Find where the given text appears and provide that cell's center as [x, y] coordinate. 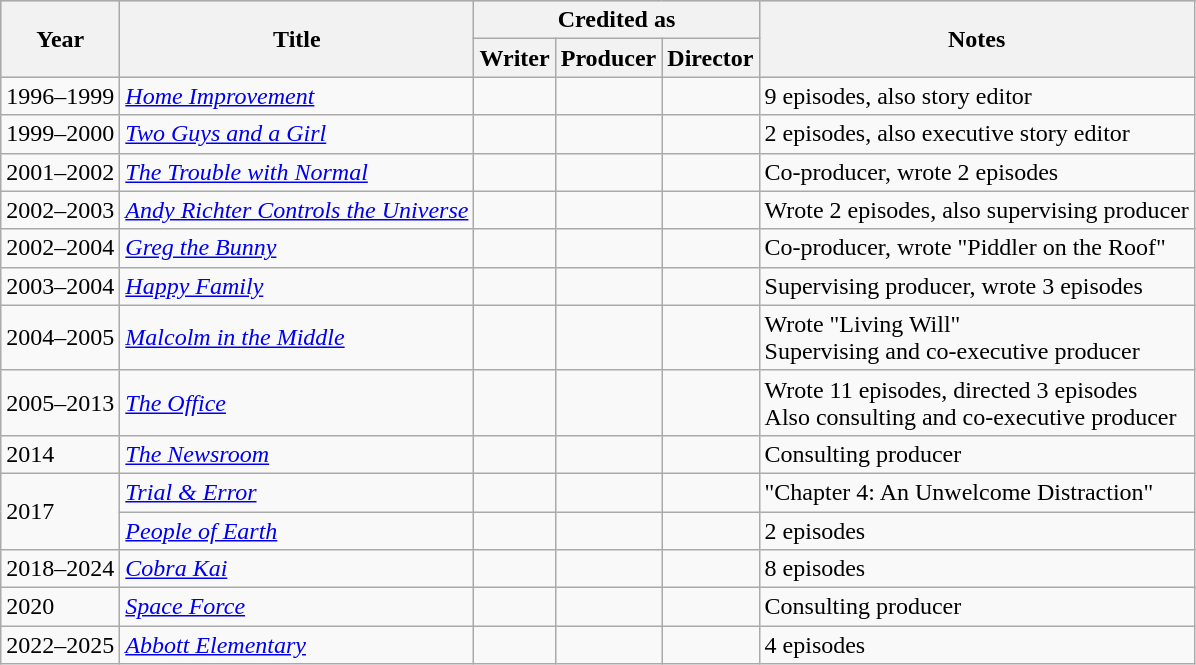
Two Guys and a Girl [297, 134]
Andy Richter Controls the Universe [297, 210]
Supervising producer, wrote 3 episodes [976, 286]
9 episodes, also story editor [976, 96]
2014 [60, 454]
Notes [976, 39]
The Trouble with Normal [297, 172]
Producer [608, 58]
Writer [514, 58]
Trial & Error [297, 492]
1999–2000 [60, 134]
2 episodes [976, 531]
Cobra Kai [297, 569]
2020 [60, 607]
Year [60, 39]
Wrote "Living Will"Supervising and co-executive producer [976, 338]
"Chapter 4: An Unwelcome Distraction" [976, 492]
2003–2004 [60, 286]
People of Earth [297, 531]
Wrote 2 episodes, also supervising producer [976, 210]
2005–2013 [60, 402]
Credited as [616, 20]
8 episodes [976, 569]
2001–2002 [60, 172]
2002–2003 [60, 210]
Co-producer, wrote 2 episodes [976, 172]
The Newsroom [297, 454]
Abbott Elementary [297, 645]
Title [297, 39]
2022–2025 [60, 645]
2017 [60, 511]
Happy Family [297, 286]
1996–1999 [60, 96]
Co-producer, wrote "Piddler on the Roof" [976, 248]
Space Force [297, 607]
2004–2005 [60, 338]
4 episodes [976, 645]
2002–2004 [60, 248]
Director [710, 58]
Greg the Bunny [297, 248]
2 episodes, also executive story editor [976, 134]
Home Improvement [297, 96]
The Office [297, 402]
2018–2024 [60, 569]
Wrote 11 episodes, directed 3 episodesAlso consulting and co-executive producer [976, 402]
Malcolm in the Middle [297, 338]
